Find where the given text appears and provide that cell's center as (X, Y) coordinate. 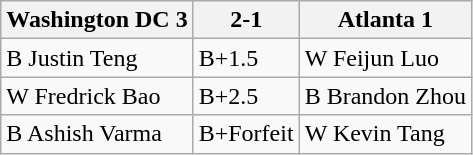
B+2.5 (246, 96)
2-1 (246, 20)
B Brandon Zhou (385, 96)
W Fredrick Bao (97, 96)
Washington DC 3 (97, 20)
B Justin Teng (97, 58)
B+Forfeit (246, 134)
B Ashish Varma (97, 134)
Atlanta 1 (385, 20)
B+1.5 (246, 58)
W Kevin Tang (385, 134)
W Feijun Luo (385, 58)
